Locate the cell with the specified text and output its (x, y) center coordinate. 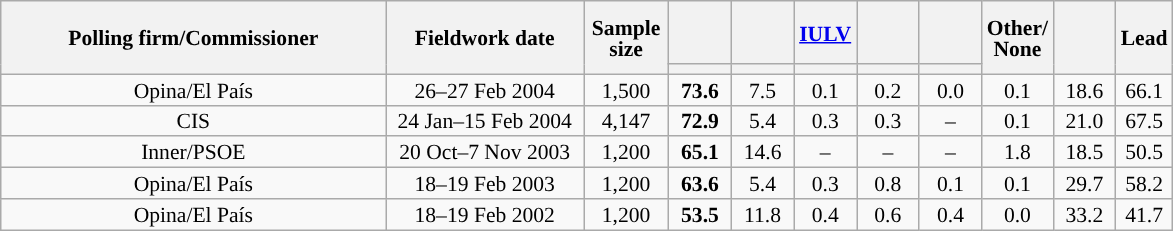
14.6 (762, 152)
72.9 (700, 120)
20 Oct–7 Nov 2003 (485, 152)
29.7 (1084, 184)
4,147 (626, 120)
73.6 (700, 90)
53.5 (700, 214)
18–19 Feb 2003 (485, 184)
1.8 (1018, 152)
0.2 (888, 90)
58.2 (1144, 184)
0.8 (888, 184)
33.2 (1084, 214)
21.0 (1084, 120)
26–27 Feb 2004 (485, 90)
41.7 (1144, 214)
Other/None (1018, 38)
IULV (826, 32)
Fieldwork date (485, 38)
24 Jan–15 Feb 2004 (485, 120)
11.8 (762, 214)
Polling firm/Commissioner (194, 38)
18–19 Feb 2002 (485, 214)
65.1 (700, 152)
18.6 (1084, 90)
0.6 (888, 214)
7.5 (762, 90)
Inner/PSOE (194, 152)
1,500 (626, 90)
Sample size (626, 38)
50.5 (1144, 152)
Lead (1144, 38)
18.5 (1084, 152)
63.6 (700, 184)
66.1 (1144, 90)
67.5 (1144, 120)
CIS (194, 120)
